Locate the cell with the specified text and output its (x, y) center coordinate. 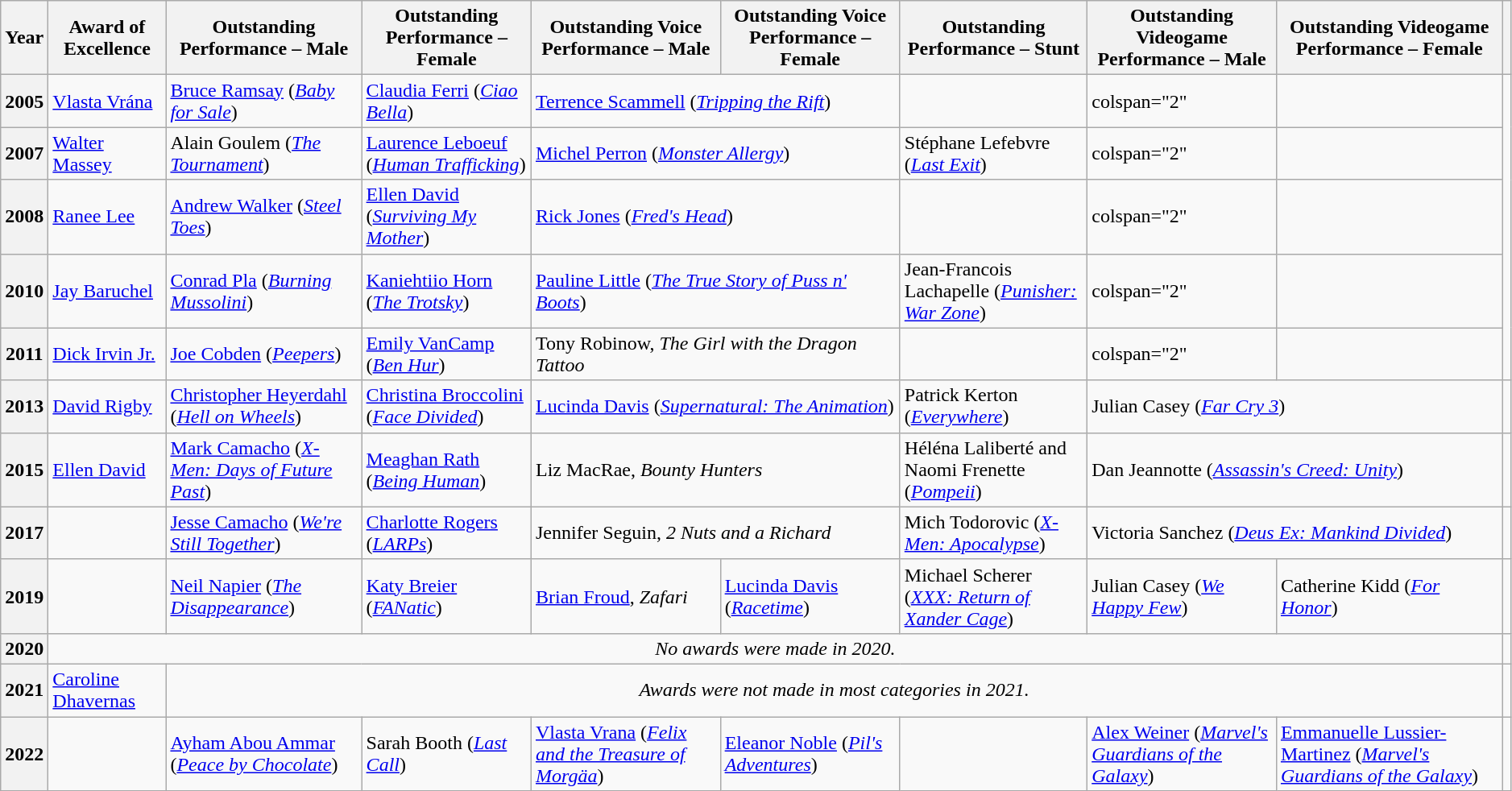
Alain Goulem (The Tournament) (264, 153)
Kaniehtiio Horn (The Trotsky) (446, 291)
Walter Massey (107, 153)
David Rigby (107, 406)
Pauline Little (The True Story of Puss n' Boots) (715, 291)
Mark Camacho (X-Men: Days of Future Past) (264, 470)
Alex Weiner (Marvel's Guardians of the Galaxy) (1183, 754)
Emmanuelle Lussier-Martinez (Marvel's Guardians of the Galaxy) (1389, 754)
Stéphane Lefebvre (Last Exit) (993, 153)
Victoria Sanchez (Deus Ex: Mankind Divided) (1295, 533)
Award of Excellence (107, 38)
2005 (24, 101)
Neil Napier (The Disappearance) (264, 596)
Michel Perron (Monster Allergy) (715, 153)
Andrew Walker (Steel Toes) (264, 217)
2010 (24, 291)
Katy Breier (FANatic) (446, 596)
2007 (24, 153)
Jay Baruchel (107, 291)
Christina Broccolini (Face Divided) (446, 406)
Mich Todorovic (X-Men: Apocalypse) (993, 533)
Ayham Abou Ammar (Peace by Chocolate) (264, 754)
Héléna Laliberté and Naomi Frenette (Pompeii) (993, 470)
Rick Jones (Fred's Head) (715, 217)
Jesse Camacho (We're Still Together) (264, 533)
Awards were not made in most categories in 2021. (835, 690)
2020 (24, 648)
Catherine Kidd (For Honor) (1389, 596)
Ellen David (107, 470)
2015 (24, 470)
Julian Casey (We Happy Few) (1183, 596)
Michael Scherer (XXX: Return of Xander Cage) (993, 596)
Conrad Pla (Burning Mussolini) (264, 291)
Charlotte Rogers (LARPs) (446, 533)
2019 (24, 596)
Dick Irvin Jr. (107, 354)
2021 (24, 690)
Lucinda Davis (Racetime) (810, 596)
Patrick Kerton (Everywhere) (993, 406)
Eleanor Noble (Pil's Adventures) (810, 754)
Outstanding Videogame Performance – Female (1389, 38)
Claudia Ferri (Ciao Bella) (446, 101)
2011 (24, 354)
Laurence Leboeuf (Human Trafficking) (446, 153)
Outstanding Videogame Performance – Male (1183, 38)
Vlasta Vrana (Felix and the Treasure of Morgäa) (625, 754)
Liz MacRae, Bounty Hunters (715, 470)
Outstanding Performance – Female (446, 38)
2013 (24, 406)
No awards were made in 2020. (775, 648)
Year (24, 38)
Outstanding Voice Performance – Male (625, 38)
Emily VanCamp (Ben Hur) (446, 354)
Tony Robinow, The Girl with the Dragon Tattoo (715, 354)
Vlasta Vrána (107, 101)
Lucinda Davis (Supernatural: The Animation) (715, 406)
Ellen David (Surviving My Mother) (446, 217)
2017 (24, 533)
Meaghan Rath (Being Human) (446, 470)
Joe Cobden (Peepers) (264, 354)
Ranee Lee (107, 217)
Outstanding Voice Performance – Female (810, 38)
Outstanding Performance – Male (264, 38)
Jennifer Seguin, 2 Nuts and a Richard (715, 533)
Dan Jeannotte (Assassin's Creed: Unity) (1295, 470)
Bruce Ramsay (Baby for Sale) (264, 101)
Jean-Francois Lachapelle (Punisher: War Zone) (993, 291)
Caroline Dhavernas (107, 690)
Sarah Booth (Last Call) (446, 754)
Outstanding Performance – Stunt (993, 38)
Julian Casey (Far Cry 3) (1295, 406)
Brian Froud, Zafari (625, 596)
Terrence Scammell (Tripping the Rift) (715, 101)
2022 (24, 754)
Christopher Heyerdahl (Hell on Wheels) (264, 406)
2008 (24, 217)
